Return the [X, Y] coordinate for the center point of the cell that contains the specified text.  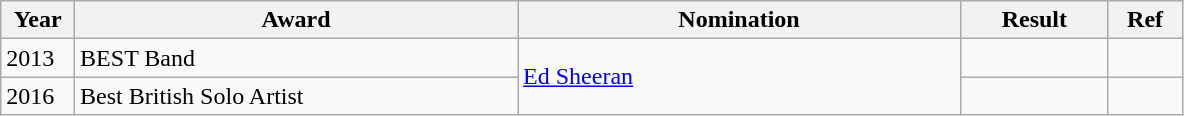
Result [1035, 20]
2016 [38, 96]
Ref [1145, 20]
BEST Band [296, 58]
Best British Solo Artist [296, 96]
2013 [38, 58]
Award [296, 20]
Ed Sheeran [740, 77]
Year [38, 20]
Nomination [740, 20]
